Return [x, y] of the center of cell containing provided text 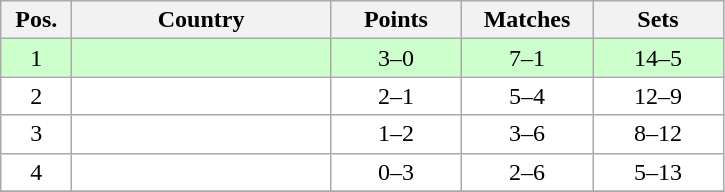
12–9 [658, 96]
0–3 [396, 172]
4 [36, 172]
8–12 [658, 134]
14–5 [658, 58]
7–1 [526, 58]
5–13 [658, 172]
2–1 [396, 96]
3 [36, 134]
Points [396, 20]
Matches [526, 20]
5–4 [526, 96]
3–0 [396, 58]
1 [36, 58]
2 [36, 96]
Sets [658, 20]
1–2 [396, 134]
Pos. [36, 20]
3–6 [526, 134]
2–6 [526, 172]
Country [202, 20]
